Return the [X, Y] coordinate for the center point of the cell that contains the specified text.  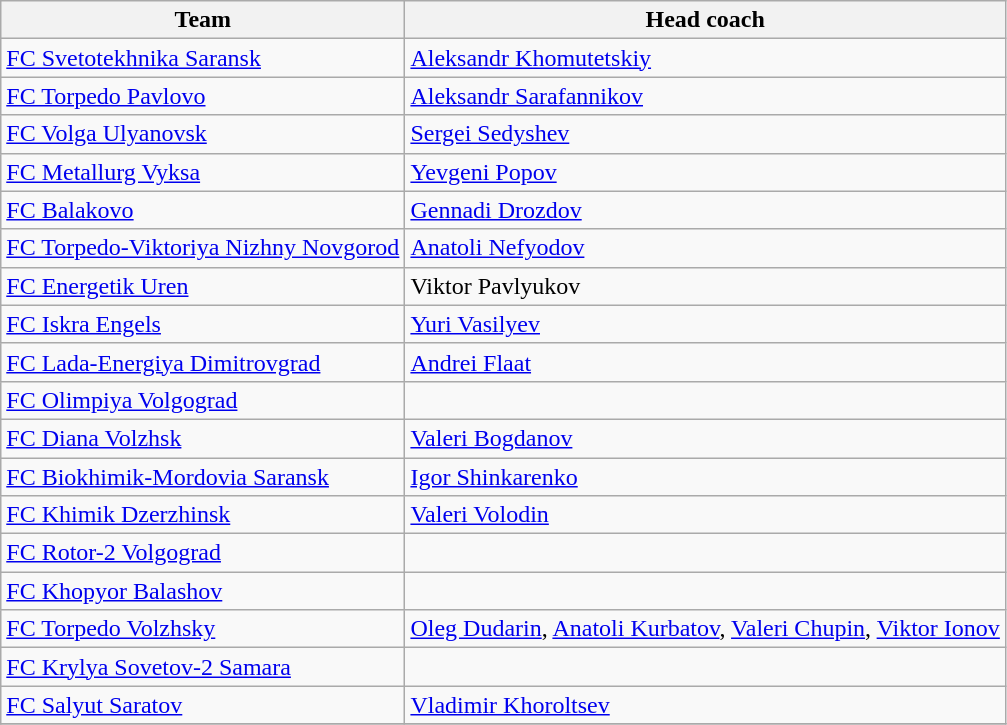
Igor Shinkarenko [705, 477]
Team [203, 20]
FC Svetotekhnika Saransk [203, 58]
Viktor Pavlyukov [705, 286]
FC Torpedo-Viktoriya Nizhny Novgorod [203, 248]
FC Energetik Uren [203, 286]
FC Krylya Sovetov-2 Samara [203, 667]
Gennadi Drozdov [705, 210]
FC Lada-Energiya Dimitrovgrad [203, 362]
Valeri Bogdanov [705, 438]
FC Balakovo [203, 210]
FC Metallurg Vyksa [203, 172]
Andrei Flaat [705, 362]
FC Khimik Dzerzhinsk [203, 515]
Vladimir Khoroltsev [705, 705]
FC Iskra Engels [203, 324]
Oleg Dudarin, Anatoli Kurbatov, Valeri Chupin, Viktor Ionov [705, 629]
FC Torpedo Pavlovo [203, 96]
Yevgeni Popov [705, 172]
Sergei Sedyshev [705, 134]
Anatoli Nefyodov [705, 248]
Aleksandr Sarafannikov [705, 96]
FC Volga Ulyanovsk [203, 134]
FC Rotor-2 Volgograd [203, 553]
Valeri Volodin [705, 515]
FC Torpedo Volzhsky [203, 629]
FC Diana Volzhsk [203, 438]
Yuri Vasilyev [705, 324]
FC Salyut Saratov [203, 705]
Aleksandr Khomutetskiy [705, 58]
FC Olimpiya Volgograd [203, 400]
FC Khopyor Balashov [203, 591]
FC Biokhimik-Mordovia Saransk [203, 477]
Head coach [705, 20]
